Capture the cell that displays the provided text and extract its [x, y] central coordinate. 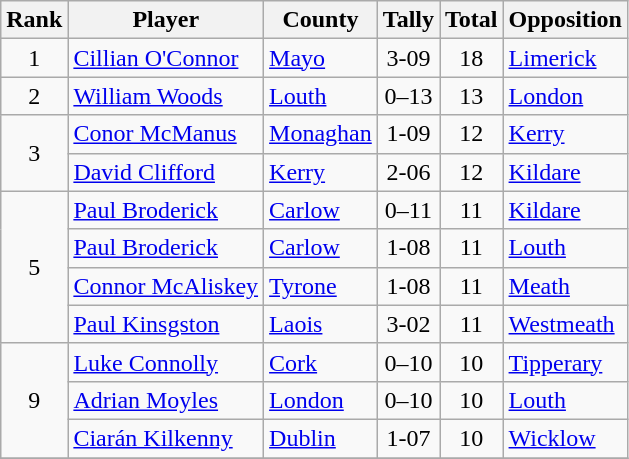
Ciarán Kilkenny [166, 438]
9 [34, 400]
2-06 [408, 172]
2 [34, 96]
Cillian O'Connor [166, 58]
Westmeath [565, 324]
Total [472, 20]
Mayo [321, 58]
1 [34, 58]
0–11 [408, 210]
18 [472, 58]
Tyrone [321, 286]
5 [34, 267]
13 [472, 96]
3 [34, 153]
1-09 [408, 134]
Wicklow [565, 438]
Tipperary [565, 362]
1-07 [408, 438]
Adrian Moyles [166, 400]
Tally [408, 20]
Conor McManus [166, 134]
Meath [565, 286]
0–13 [408, 96]
Cork [321, 362]
David Clifford [166, 172]
Laois [321, 324]
Limerick [565, 58]
Opposition [565, 20]
Luke Connolly [166, 362]
County [321, 20]
3-02 [408, 324]
William Woods [166, 96]
Player [166, 20]
Connor McAliskey [166, 286]
Rank [34, 20]
Monaghan [321, 134]
Dublin [321, 438]
Paul Kinsgston [166, 324]
3-09 [408, 58]
